Determine the [X, Y] coordinate at the center of the cell enclosing the given text.  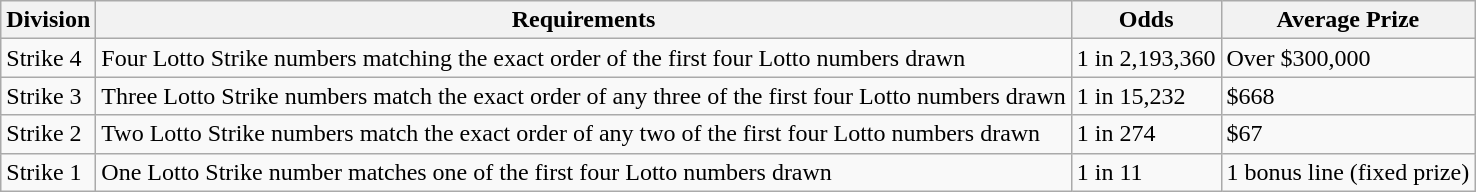
1 bonus line (fixed prize) [1348, 172]
Four Lotto Strike numbers matching the exact order of the first four Lotto numbers drawn [584, 58]
1 in 11 [1146, 172]
Odds [1146, 20]
Three Lotto Strike numbers match the exact order of any three of the first four Lotto numbers drawn [584, 96]
1 in 15,232 [1146, 96]
1 in 2,193,360 [1146, 58]
Strike 3 [48, 96]
Strike 4 [48, 58]
Two Lotto Strike numbers match the exact order of any two of the first four Lotto numbers drawn [584, 134]
Average Prize [1348, 20]
1 in 274 [1146, 134]
Strike 1 [48, 172]
Strike 2 [48, 134]
One Lotto Strike number matches one of the first four Lotto numbers drawn [584, 172]
Division [48, 20]
$668 [1348, 96]
Over $300,000 [1348, 58]
$67 [1348, 134]
Requirements [584, 20]
